Return the [x, y] coordinate for the center point of the cell that contains the specified text.  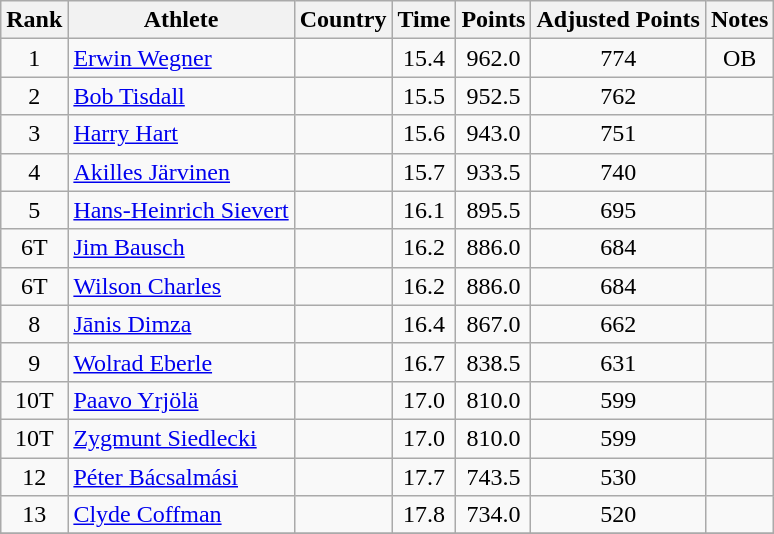
Notes [739, 20]
Jānis Dimza [181, 324]
762 [618, 96]
740 [618, 172]
Wilson Charles [181, 286]
Harry Hart [181, 134]
Adjusted Points [618, 20]
751 [618, 134]
Country [343, 20]
952.5 [494, 96]
743.5 [494, 477]
16.4 [424, 324]
Bob Tisdall [181, 96]
17.7 [424, 477]
15.6 [424, 134]
Jim Bausch [181, 248]
16.7 [424, 362]
15.7 [424, 172]
838.5 [494, 362]
Time [424, 20]
631 [618, 362]
695 [618, 210]
Paavo Yrjölä [181, 400]
Wolrad Eberle [181, 362]
Athlete [181, 20]
15.4 [424, 58]
774 [618, 58]
867.0 [494, 324]
16.1 [424, 210]
4 [34, 172]
Erwin Wegner [181, 58]
943.0 [494, 134]
Points [494, 20]
Péter Bácsalmási [181, 477]
1 [34, 58]
Akilles Järvinen [181, 172]
Rank [34, 20]
OB [739, 58]
5 [34, 210]
Clyde Coffman [181, 515]
15.5 [424, 96]
17.8 [424, 515]
Hans-Heinrich Sievert [181, 210]
933.5 [494, 172]
530 [618, 477]
9 [34, 362]
895.5 [494, 210]
734.0 [494, 515]
962.0 [494, 58]
662 [618, 324]
3 [34, 134]
12 [34, 477]
520 [618, 515]
2 [34, 96]
13 [34, 515]
Zygmunt Siedlecki [181, 438]
8 [34, 324]
